Pinpoint the cell where the given text exists, returning its [X, Y] midpoint coordinate. 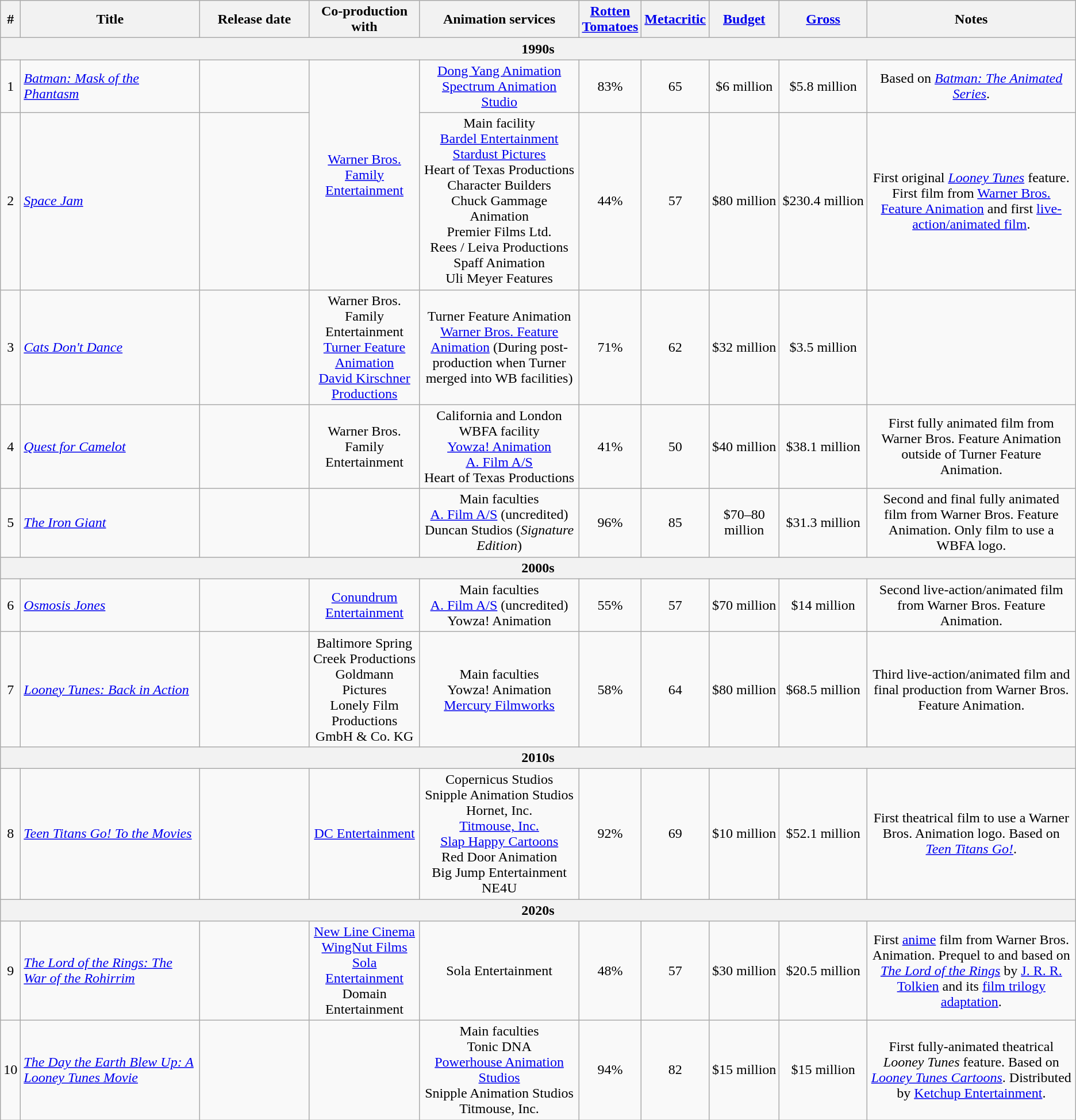
New Line CinemaWingNut FilmsSola EntertainmentDomain Entertainment [364, 971]
Animation services [499, 20]
Warner Bros. Family EntertainmentTurner Feature AnimationDavid Kirschner Productions [364, 347]
Looney Tunes: Back in Action [110, 689]
$3.5 million [823, 347]
71% [610, 347]
92% [610, 833]
83% [610, 86]
$20.5 million [823, 971]
First theatrical film to use a Warner Bros. Animation logo. Based on Teen Titans Go!. [971, 833]
3 [10, 347]
9 [10, 971]
Space Jam [110, 201]
44% [610, 201]
2000s [538, 568]
41% [610, 447]
64 [675, 689]
Teen Titans Go! To the Movies [110, 833]
10 [10, 1070]
# [10, 20]
$5.8 million [823, 86]
Rotten Tomatoes [610, 20]
62 [675, 347]
55% [610, 605]
Main facultiesTonic DNAPowerhouse Animation StudiosSnipple Animation StudiosTitmouse, Inc. [499, 1070]
Title [110, 20]
Dong Yang AnimationSpectrum Animation Studio [499, 86]
58% [610, 689]
$40 million [744, 447]
94% [610, 1070]
Copernicus StudiosSnipple Animation StudiosHornet, Inc.Titmouse, Inc.Slap Happy CartoonsRed Door AnimationBig Jump EntertainmentNE4U [499, 833]
Osmosis Jones [110, 605]
$70 million [744, 605]
$6 million [744, 86]
69 [675, 833]
Cats Don't Dance [110, 347]
Notes [971, 20]
65 [675, 86]
$52.1 million [823, 833]
Baltimore Spring Creek ProductionsGoldmann PicturesLonely Film Productions GmbH & Co. KG [364, 689]
96% [610, 523]
The Iron Giant [110, 523]
$230.4 million [823, 201]
Main facultiesA. Film A/S (uncredited)Duncan Studios (Signature Edition) [499, 523]
$14 million [823, 605]
$32 million [744, 347]
$68.5 million [823, 689]
The Lord of the Rings: The War of the Rohirrim [110, 971]
4 [10, 447]
6 [10, 605]
Turner Feature AnimationWarner Bros. Feature Animation (During post-production when Turner merged into WB facilities) [499, 347]
Conundrum Entertainment [364, 605]
Third live-action/animated film and final production from Warner Bros. Feature Animation. [971, 689]
Second and final fully animated film from Warner Bros. Feature Animation. Only film to use a WBFA logo. [971, 523]
Batman: Mask of the Phantasm [110, 86]
48% [610, 971]
2 [10, 201]
DC Entertainment [364, 833]
Based on Batman: The Animated Series. [971, 86]
Co-production with [364, 20]
$31.3 million [823, 523]
1990s [538, 49]
First anime film from Warner Bros. Animation. Prequel to and based on The Lord of the Rings by J. R. R. Tolkien and its film trilogy adaptation. [971, 971]
1 [10, 86]
Sola Entertainment [499, 971]
Main facultiesA. Film A/S (uncredited)Yowza! Animation [499, 605]
California and London WBFA facilityYowza! AnimationA. Film A/SHeart of Texas Productions [499, 447]
$10 million [744, 833]
Gross [823, 20]
5 [10, 523]
Second live-action/animated film from Warner Bros. Feature Animation. [971, 605]
$38.1 million [823, 447]
Quest for Camelot [110, 447]
2020s [538, 910]
50 [675, 447]
7 [10, 689]
$70–80 million [744, 523]
$30 million [744, 971]
Budget [744, 20]
First original Looney Tunes feature. First film from Warner Bros. Feature Animation and first live-action/animated film. [971, 201]
The Day the Earth Blew Up: A Looney Tunes Movie [110, 1070]
85 [675, 523]
8 [10, 833]
Metacritic [675, 20]
First fully animated film from Warner Bros. Feature Animation outside of Turner Feature Animation. [971, 447]
Release date [254, 20]
First fully-animated theatrical Looney Tunes feature. Based on Looney Tunes Cartoons. Distributed by Ketchup Entertainment. [971, 1070]
Main facultiesYowza! AnimationMercury Filmworks [499, 689]
82 [675, 1070]
2010s [538, 757]
